Scan for the cell matching the given text and deliver its [X, Y] coordinate at center. 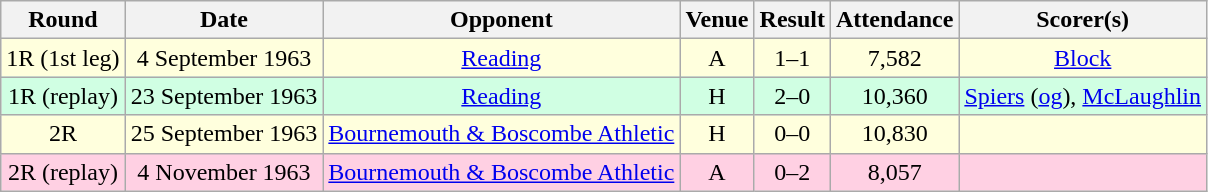
2R (replay) [63, 172]
8,057 [894, 172]
Date [224, 20]
Scorer(s) [1083, 20]
7,582 [894, 58]
1–1 [792, 58]
10,360 [894, 96]
Round [63, 20]
Opponent [502, 20]
0–2 [792, 172]
4 September 1963 [224, 58]
Spiers (og), McLaughlin [1083, 96]
Result [792, 20]
1R (replay) [63, 96]
10,830 [894, 134]
4 November 1963 [224, 172]
2R [63, 134]
23 September 1963 [224, 96]
Venue [717, 20]
1R (1st leg) [63, 58]
0–0 [792, 134]
25 September 1963 [224, 134]
Block [1083, 58]
Attendance [894, 20]
2–0 [792, 96]
